Locate the cell with the specified text and output its [X, Y] center coordinate. 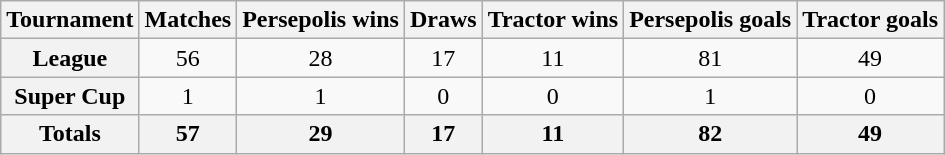
57 [188, 134]
82 [710, 134]
Totals [70, 134]
Tractor goals [870, 20]
29 [321, 134]
Tractor wins [552, 20]
Matches [188, 20]
Persepolis wins [321, 20]
56 [188, 58]
League [70, 58]
Tournament [70, 20]
28 [321, 58]
Persepolis goals [710, 20]
Super Cup [70, 96]
81 [710, 58]
Draws [443, 20]
